For the text-containing cell, return its midpoint in [x, y] coordinate format. 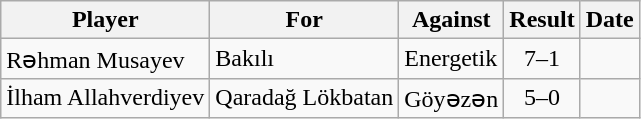
5–0 [542, 98]
7–1 [542, 59]
For [304, 20]
Qaradağ Lökbatan [304, 98]
Göyəzən [452, 98]
İlham Allahverdiyev [106, 98]
Rəhman Musayev [106, 59]
Date [610, 20]
Bakılı [304, 59]
Player [106, 20]
Against [452, 20]
Energetik [452, 59]
Result [542, 20]
